Locate the cell with the specified text and output its (x, y) center coordinate. 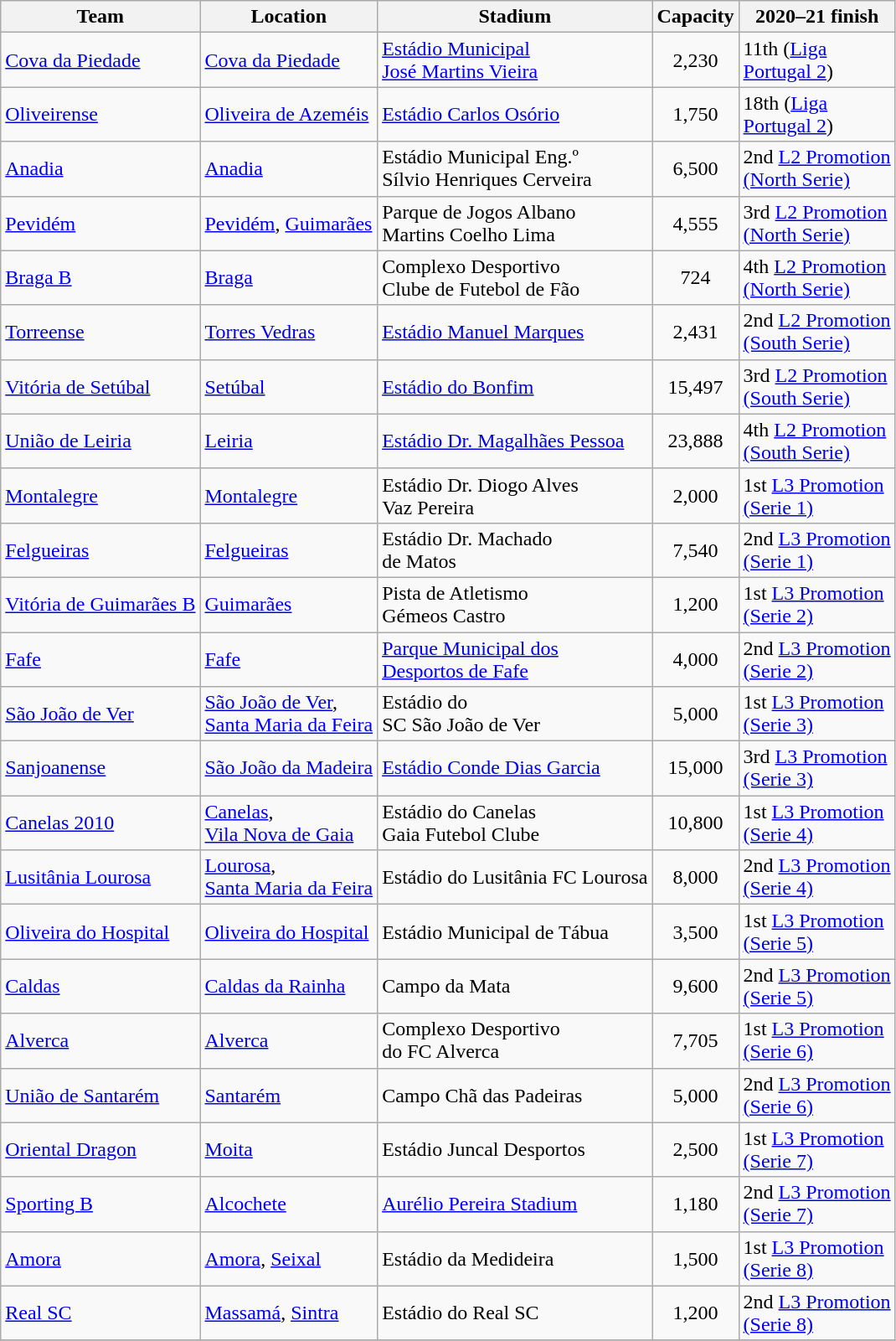
2nd L2 Promotion(North Serie) (817, 169)
2nd L3 Promotion(Serie 1) (817, 549)
Oliveirense (100, 114)
Caldas (100, 987)
2nd L3 Promotion(Serie 8) (817, 1313)
Estádio Municipal Eng.ºSílvio Henriques Cerveira (515, 169)
1st L3 Promotion(Serie 3) (817, 714)
Stadium (515, 17)
Canelas 2010 (100, 823)
1st L3 Promotion(Serie 6) (817, 1040)
Alcochete (289, 1204)
Caldas da Rainha (289, 987)
Torres Vedras (289, 332)
Estádio Carlos Osório (515, 114)
Pista de AtletismoGémeos Castro (515, 605)
3rd L2 Promotion(North Serie) (817, 223)
11th (LigaPortugal 2) (817, 60)
Vitória de Guimarães B (100, 605)
10,800 (695, 823)
União de Leiria (100, 441)
Location (289, 17)
Oliveira de Azeméis (289, 114)
Campo da Mata (515, 987)
Massamá, Sintra (289, 1313)
Sporting B (100, 1204)
2nd L2 Promotion(South Serie) (817, 332)
Estádio do Bonfim (515, 387)
Estádio Municipal de Tábua (515, 931)
15,000 (695, 769)
15,497 (695, 387)
9,600 (695, 987)
Pevidém (100, 223)
1,500 (695, 1258)
2,500 (695, 1149)
1,750 (695, 114)
Amora, Seixal (289, 1258)
Team (100, 17)
Santarém (289, 1096)
Estádio doSC São João de Ver (515, 714)
Oriental Dragon (100, 1149)
Lourosa,Santa Maria da Feira (289, 878)
2nd L3 Promotion(Serie 5) (817, 987)
Estádio Conde Dias Garcia (515, 769)
Sanjoanense (100, 769)
724 (695, 278)
Pevidém, Guimarães (289, 223)
3,500 (695, 931)
2,230 (695, 60)
Moita (289, 1149)
4,555 (695, 223)
Estádio Dr. Machadode Matos (515, 549)
São João de Ver (100, 714)
1st L3 Promotion(Serie 4) (817, 823)
Braga (289, 278)
Estádio do Real SC (515, 1313)
Leiria (289, 441)
Estádio Dr. Diogo AlvesVaz Pereira (515, 496)
4th L2 Promotion(South Serie) (817, 441)
Estádio Juncal Desportos (515, 1149)
7,540 (695, 549)
1,180 (695, 1204)
Campo Chã das Padeiras (515, 1096)
Braga B (100, 278)
São João da Madeira (289, 769)
Vitória de Setúbal (100, 387)
Capacity (695, 17)
1st L3 Promotion(Serie 7) (817, 1149)
Parque de Jogos AlbanoMartins Coelho Lima (515, 223)
1st L3 Promotion(Serie 1) (817, 496)
Torreense (100, 332)
Real SC (100, 1313)
União de Santarém (100, 1096)
3rd L3 Promotion(Serie 3) (817, 769)
7,705 (695, 1040)
2,431 (695, 332)
1st L3 Promotion(Serie 2) (817, 605)
Estádio Manuel Marques (515, 332)
Complexo DesportivoClube de Futebol de Fão (515, 278)
8,000 (695, 878)
1st L3 Promotion(Serie 5) (817, 931)
2020–21 finish (817, 17)
4,000 (695, 658)
3rd L2 Promotion(South Serie) (817, 387)
18th (LigaPortugal 2) (817, 114)
4th L2 Promotion(North Serie) (817, 278)
Aurélio Pereira Stadium (515, 1204)
São João de Ver,Santa Maria da Feira (289, 714)
Complexo Desportivodo FC Alverca (515, 1040)
Parque Municipal dosDesportos de Fafe (515, 658)
6,500 (695, 169)
Estádio MunicipalJosé Martins Vieira (515, 60)
Estádio da Medideira (515, 1258)
1st L3 Promotion(Serie 8) (817, 1258)
Lusitânia Lourosa (100, 878)
2nd L3 Promotion(Serie 4) (817, 878)
2nd L3 Promotion(Serie 6) (817, 1096)
Canelas,Vila Nova de Gaia (289, 823)
23,888 (695, 441)
Estádio do CanelasGaia Futebol Clube (515, 823)
2nd L3 Promotion(Serie 7) (817, 1204)
2nd L3 Promotion(Serie 2) (817, 658)
2,000 (695, 496)
Guimarães (289, 605)
Amora (100, 1258)
Estádio Dr. Magalhães Pessoa (515, 441)
Estádio do Lusitânia FC Lourosa (515, 878)
Setúbal (289, 387)
